Output the (X, Y) coordinate of the center of the cell containing the given text.  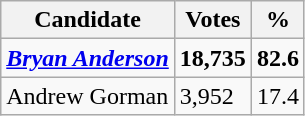
Bryan Anderson (88, 58)
82.6 (278, 58)
Votes (212, 20)
18,735 (212, 58)
Andrew Gorman (88, 96)
Candidate (88, 20)
% (278, 20)
3,952 (212, 96)
17.4 (278, 96)
